For the text-containing cell, return its midpoint in (X, Y) coordinate format. 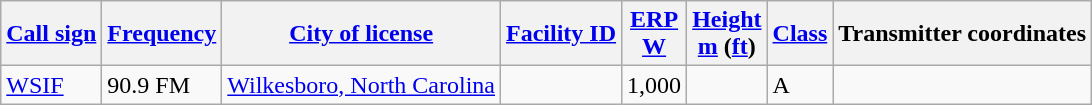
A (800, 85)
Frequency (162, 34)
Transmitter coordinates (962, 34)
90.9 FM (162, 85)
Call sign (52, 34)
Wilkesboro, North Carolina (362, 85)
Class (800, 34)
City of license (362, 34)
Heightm (ft) (727, 34)
1,000 (654, 85)
Facility ID (562, 34)
WSIF (52, 85)
ERPW (654, 34)
